Return the (x, y) coordinate for the center point of the cell that contains the specified text.  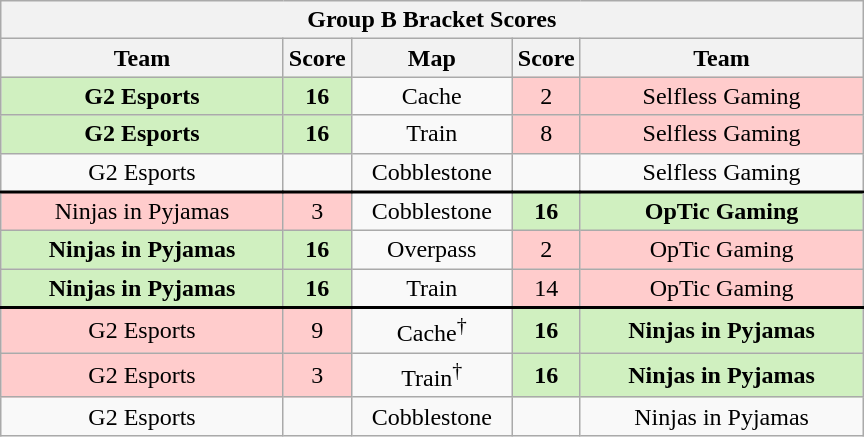
Map (432, 58)
Group B Bracket Scores (432, 20)
Overpass (432, 250)
Cache† (432, 330)
14 (546, 288)
Train† (432, 376)
Cache (432, 96)
8 (546, 134)
9 (317, 330)
